Search for the cell housing the specified text and yield its (x, y) center coordinate. 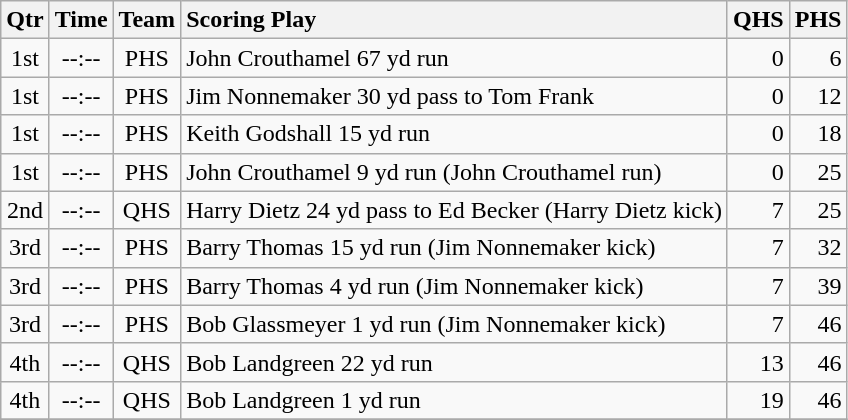
Time (81, 20)
19 (758, 400)
Keith Godshall 15 yd run (454, 134)
Qtr (25, 20)
Team (147, 20)
John Crouthamel 9 yd run (John Crouthamel run) (454, 172)
18 (818, 134)
Harry Dietz 24 yd pass to Ed Becker (Harry Dietz kick) (454, 210)
Barry Thomas 4 yd run (Jim Nonnemaker kick) (454, 286)
2nd (25, 210)
13 (758, 362)
Scoring Play (454, 20)
Barry Thomas 15 yd run (Jim Nonnemaker kick) (454, 248)
Bob Landgreen 1 yd run (454, 400)
John Crouthamel 67 yd run (454, 58)
6 (818, 58)
39 (818, 286)
Bob Glassmeyer 1 yd run (Jim Nonnemaker kick) (454, 324)
Jim Nonnemaker 30 yd pass to Tom Frank (454, 96)
12 (818, 96)
Bob Landgreen 22 yd run (454, 362)
32 (818, 248)
